For the text-containing cell, return its midpoint in [X, Y] coordinate format. 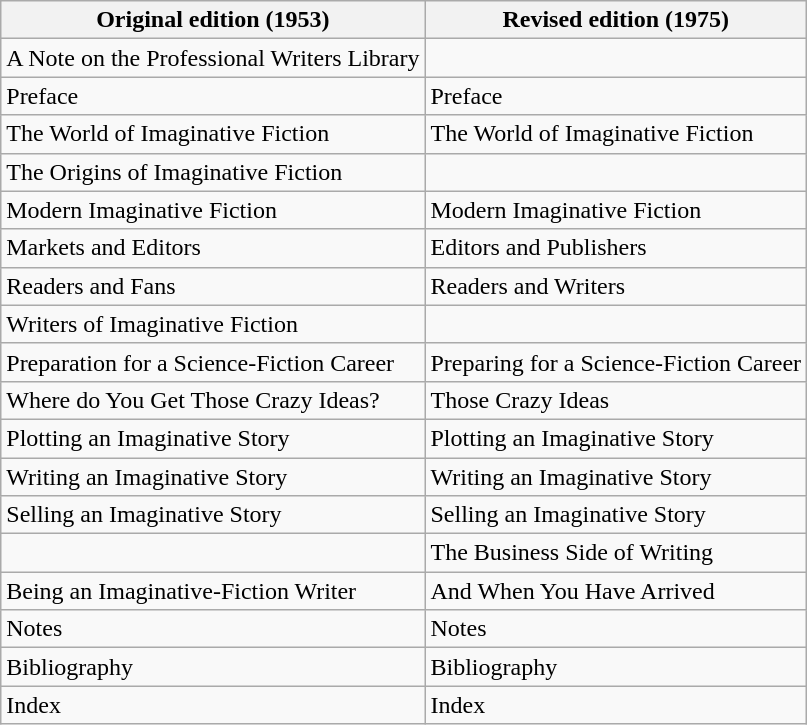
Original edition (1953) [213, 20]
Editors and Publishers [616, 248]
Readers and Fans [213, 286]
Preparation for a Science-Fiction Career [213, 362]
Where do You Get Those Crazy Ideas? [213, 400]
The Business Side of Writing [616, 553]
Readers and Writers [616, 286]
Markets and Editors [213, 248]
The Origins of Imaginative Fiction [213, 172]
Being an Imaginative-Fiction Writer [213, 591]
Preparing for a Science-Fiction Career [616, 362]
Those Crazy Ideas [616, 400]
Revised edition (1975) [616, 20]
Writers of Imaginative Fiction [213, 324]
A Note on the Professional Writers Library [213, 58]
And When You Have Arrived [616, 591]
